Search for the cell housing the specified text and yield its (x, y) center coordinate. 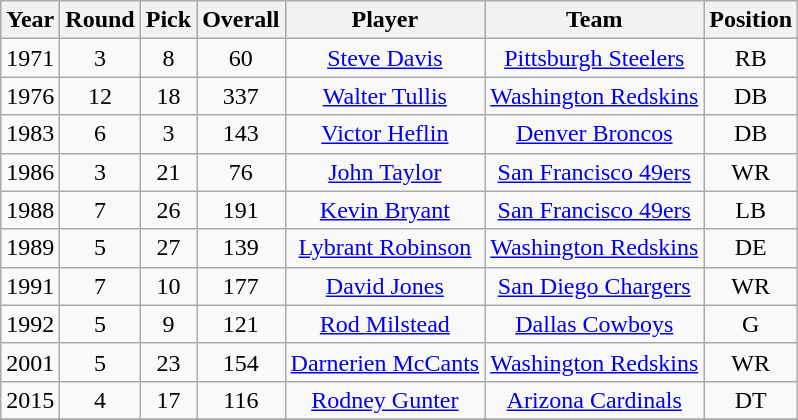
Round (100, 20)
23 (168, 362)
27 (168, 248)
San Diego Chargers (594, 286)
Rodney Gunter (385, 400)
143 (241, 134)
RB (751, 58)
Year (30, 20)
Arizona Cardinals (594, 400)
DT (751, 400)
Rod Milstead (385, 324)
1986 (30, 172)
David Jones (385, 286)
9 (168, 324)
6 (100, 134)
Team (594, 20)
John Taylor (385, 172)
76 (241, 172)
Kevin Bryant (385, 210)
177 (241, 286)
Walter Tullis (385, 96)
26 (168, 210)
17 (168, 400)
60 (241, 58)
Victor Heflin (385, 134)
121 (241, 324)
2001 (30, 362)
G (751, 324)
139 (241, 248)
Position (751, 20)
1988 (30, 210)
337 (241, 96)
1971 (30, 58)
1992 (30, 324)
Overall (241, 20)
Dallas Cowboys (594, 324)
12 (100, 96)
4 (100, 400)
Lybrant Robinson (385, 248)
Darnerien McCants (385, 362)
Steve Davis (385, 58)
191 (241, 210)
8 (168, 58)
Player (385, 20)
Pick (168, 20)
116 (241, 400)
1991 (30, 286)
DE (751, 248)
1989 (30, 248)
21 (168, 172)
LB (751, 210)
154 (241, 362)
Denver Broncos (594, 134)
18 (168, 96)
10 (168, 286)
1976 (30, 96)
Pittsburgh Steelers (594, 58)
1983 (30, 134)
2015 (30, 400)
